From the cell containing the given text, extract its center point as (X, Y) coordinate. 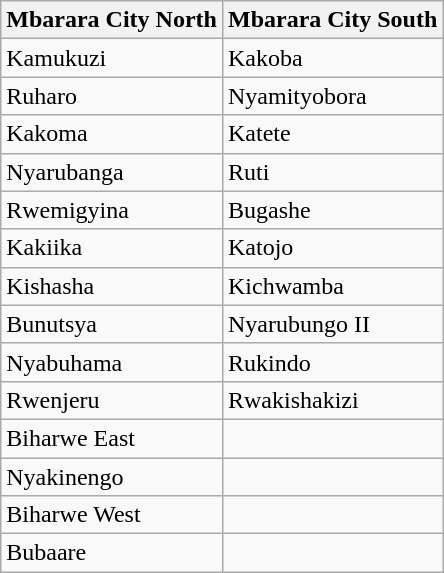
Katete (332, 134)
Nyarubungo II (332, 324)
Kamukuzi (112, 58)
Nyamityobora (332, 96)
Bunutsya (112, 324)
Katojo (332, 248)
Kakiika (112, 248)
Kakoma (112, 134)
Rukindo (332, 362)
Biharwe West (112, 515)
Nyarubanga (112, 172)
Kishasha (112, 286)
Mbarara City North (112, 20)
Bugashe (332, 210)
Ruti (332, 172)
Ruharo (112, 96)
Kichwamba (332, 286)
Biharwe East (112, 438)
Nyakinengo (112, 477)
Nyabuhama (112, 362)
Rwemigyina (112, 210)
Rwenjeru (112, 400)
Mbarara City South (332, 20)
Bubaare (112, 553)
Rwakishakizi (332, 400)
Kakoba (332, 58)
